Return [x, y] of the center of cell containing provided text 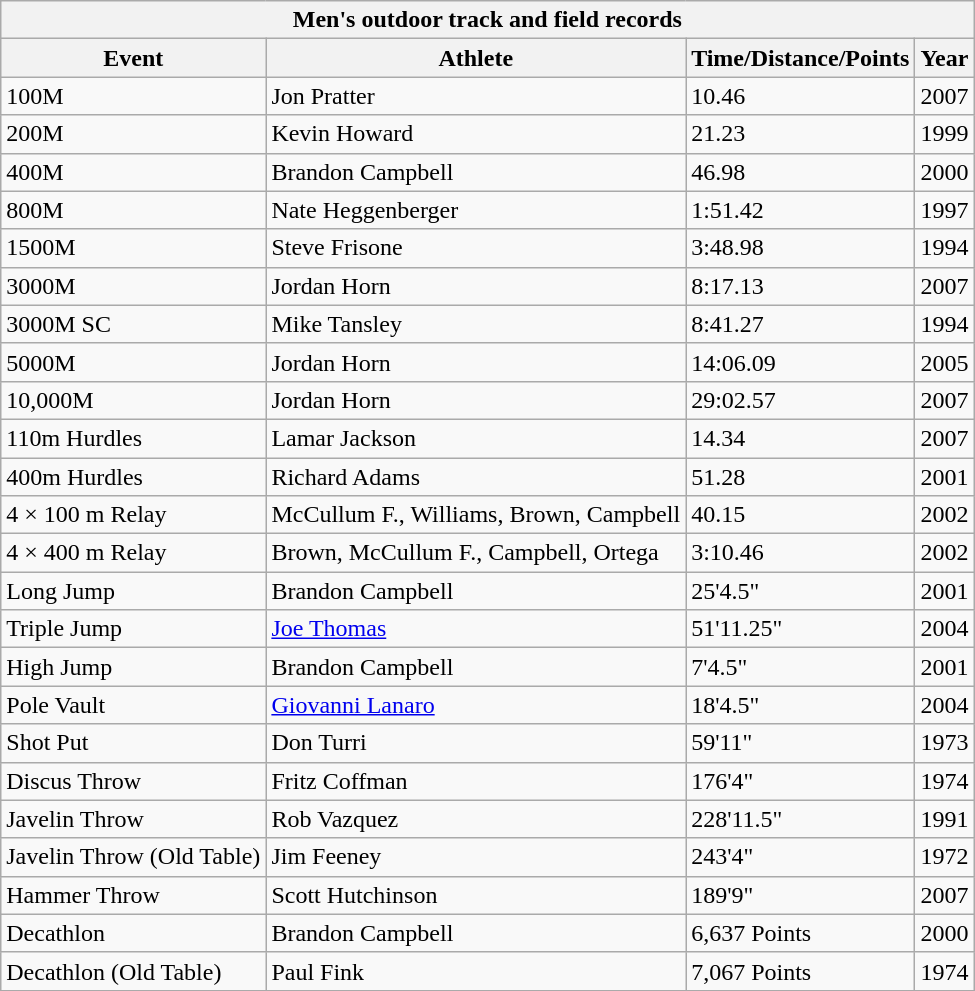
3000M [134, 286]
Men's outdoor track and field records [488, 20]
Year [944, 58]
Javelin Throw (Old Table) [134, 857]
3:10.46 [800, 553]
1500M [134, 248]
176'4" [800, 781]
Event [134, 58]
Paul Fink [476, 971]
Brown, McCullum F., Campbell, Ortega [476, 553]
Joe Thomas [476, 629]
Decathlon [134, 933]
Lamar Jackson [476, 438]
46.98 [800, 172]
40.15 [800, 515]
8:17.13 [800, 286]
Long Jump [134, 591]
800M [134, 210]
1:51.42 [800, 210]
Steve Frisone [476, 248]
14:06.09 [800, 362]
Don Turri [476, 743]
1997 [944, 210]
Jim Feeney [476, 857]
Jon Pratter [476, 96]
Hammer Throw [134, 895]
3:48.98 [800, 248]
21.23 [800, 134]
59'11" [800, 743]
Time/Distance/Points [800, 58]
51'11.25" [800, 629]
51.28 [800, 477]
29:02.57 [800, 400]
189'9" [800, 895]
Nate Heggenberger [476, 210]
Fritz Coffman [476, 781]
10,000M [134, 400]
7'4.5" [800, 667]
1972 [944, 857]
McCullum F., Williams, Brown, Campbell [476, 515]
Decathlon (Old Table) [134, 971]
100M [134, 96]
3000M SC [134, 324]
25'4.5" [800, 591]
Pole Vault [134, 705]
4 × 400 m Relay [134, 553]
6,637 Points [800, 933]
8:41.27 [800, 324]
14.34 [800, 438]
7,067 Points [800, 971]
1991 [944, 819]
Kevin Howard [476, 134]
18'4.5" [800, 705]
High Jump [134, 667]
Rob Vazquez [476, 819]
Mike Tansley [476, 324]
400M [134, 172]
10.46 [800, 96]
1999 [944, 134]
Shot Put [134, 743]
Scott Hutchinson [476, 895]
2005 [944, 362]
Javelin Throw [134, 819]
228'11.5" [800, 819]
Richard Adams [476, 477]
Discus Throw [134, 781]
243'4" [800, 857]
400m Hurdles [134, 477]
Triple Jump [134, 629]
200M [134, 134]
Athlete [476, 58]
4 × 100 m Relay [134, 515]
1973 [944, 743]
5000M [134, 362]
110m Hurdles [134, 438]
Giovanni Lanaro [476, 705]
